Determine the (X, Y) coordinate at the center of the cell enclosing the given text.  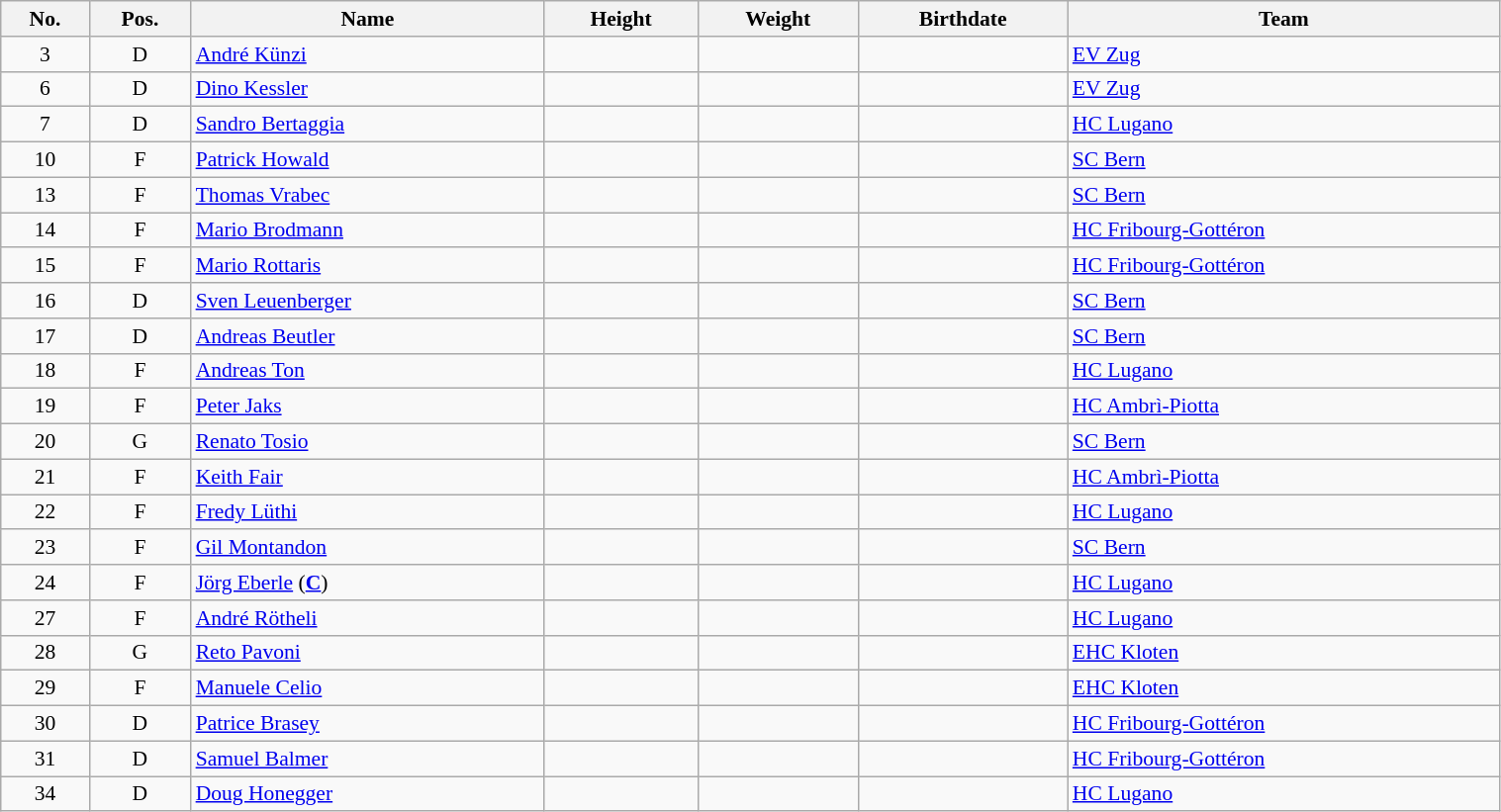
Renato Tosio (368, 442)
18 (46, 371)
28 (46, 653)
7 (46, 125)
Andreas Ton (368, 371)
23 (46, 548)
Mario Brodmann (368, 230)
Pos. (140, 19)
14 (46, 230)
16 (46, 301)
Peter Jaks (368, 406)
20 (46, 442)
22 (46, 512)
Doug Honegger (368, 794)
No. (46, 19)
27 (46, 618)
Patrice Brasey (368, 724)
Samuel Balmer (368, 759)
Keith Fair (368, 477)
Thomas Vrabec (368, 195)
Dino Kessler (368, 89)
19 (46, 406)
André Rötheli (368, 618)
Birthdate (964, 19)
Reto Pavoni (368, 653)
3 (46, 54)
Team (1284, 19)
Andreas Beutler (368, 336)
Sven Leuenberger (368, 301)
30 (46, 724)
Mario Rottaris (368, 266)
13 (46, 195)
André Künzi (368, 54)
34 (46, 794)
Jörg Eberle (C) (368, 583)
6 (46, 89)
Sandro Bertaggia (368, 125)
15 (46, 266)
21 (46, 477)
10 (46, 160)
31 (46, 759)
Weight (778, 19)
Manuele Celio (368, 688)
29 (46, 688)
Height (621, 19)
Fredy Lüthi (368, 512)
24 (46, 583)
Patrick Howald (368, 160)
Name (368, 19)
17 (46, 336)
Gil Montandon (368, 548)
